Identify which cell holds the provided text, then report its [X, Y] central coordinate. 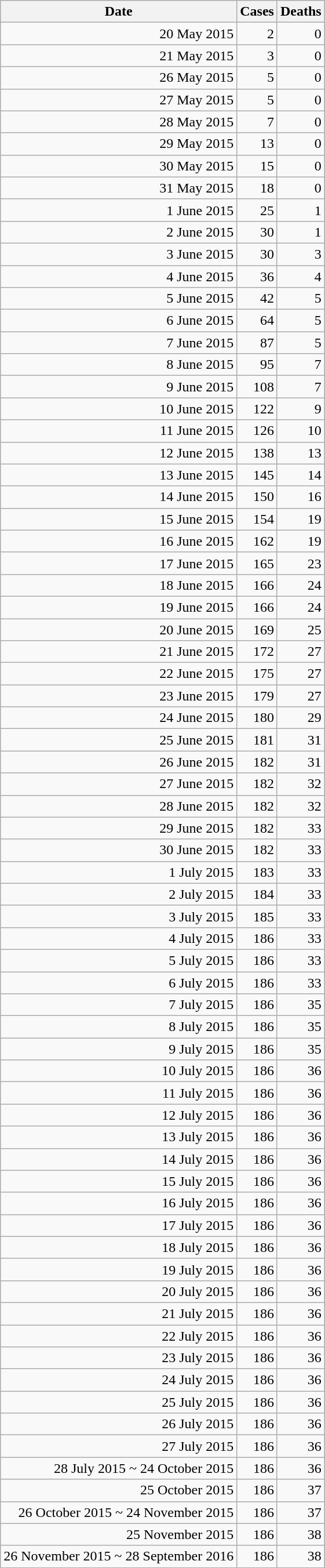
172 [257, 652]
21 June 2015 [119, 652]
22 July 2015 [119, 1335]
28 July 2015 ~ 24 October 2015 [119, 1468]
25 November 2015 [119, 1534]
4 July 2015 [119, 938]
30 May 2015 [119, 166]
17 July 2015 [119, 1225]
19 June 2015 [119, 607]
26 October 2015 ~ 24 November 2015 [119, 1512]
181 [257, 740]
17 June 2015 [119, 563]
16 July 2015 [119, 1203]
14 July 2015 [119, 1159]
18 [257, 188]
11 July 2015 [119, 1093]
154 [257, 519]
1 July 2015 [119, 872]
175 [257, 674]
2 June 2015 [119, 232]
26 July 2015 [119, 1424]
2 [257, 34]
11 June 2015 [119, 431]
14 June 2015 [119, 497]
21 May 2015 [119, 56]
3 June 2015 [119, 254]
25 June 2015 [119, 740]
7 July 2015 [119, 1005]
24 June 2015 [119, 718]
23 July 2015 [119, 1358]
20 July 2015 [119, 1291]
21 July 2015 [119, 1313]
20 May 2015 [119, 34]
6 June 2015 [119, 321]
87 [257, 343]
150 [257, 497]
24 July 2015 [119, 1380]
Cases [257, 12]
22 June 2015 [119, 674]
29 June 2015 [119, 828]
27 June 2015 [119, 784]
126 [257, 431]
8 July 2015 [119, 1027]
3 July 2015 [119, 916]
6 July 2015 [119, 983]
10 July 2015 [119, 1071]
180 [257, 718]
9 July 2015 [119, 1049]
9 June 2015 [119, 387]
12 June 2015 [119, 453]
12 July 2015 [119, 1115]
183 [257, 872]
16 June 2015 [119, 541]
184 [257, 894]
108 [257, 387]
23 [301, 563]
5 July 2015 [119, 960]
25 October 2015 [119, 1490]
Deaths [301, 12]
42 [257, 299]
169 [257, 629]
31 May 2015 [119, 188]
28 June 2015 [119, 806]
16 [301, 497]
4 [301, 277]
162 [257, 541]
29 May 2015 [119, 144]
95 [257, 365]
122 [257, 409]
20 June 2015 [119, 629]
64 [257, 321]
7 June 2015 [119, 343]
165 [257, 563]
28 May 2015 [119, 122]
138 [257, 453]
15 July 2015 [119, 1181]
1 June 2015 [119, 210]
2 July 2015 [119, 894]
19 July 2015 [119, 1269]
27 May 2015 [119, 100]
29 [301, 718]
23 June 2015 [119, 696]
18 June 2015 [119, 585]
30 June 2015 [119, 850]
8 June 2015 [119, 365]
10 June 2015 [119, 409]
9 [301, 409]
26 June 2015 [119, 762]
179 [257, 696]
4 June 2015 [119, 277]
13 June 2015 [119, 475]
13 July 2015 [119, 1137]
Date [119, 12]
27 July 2015 [119, 1446]
145 [257, 475]
14 [301, 475]
18 July 2015 [119, 1247]
10 [301, 431]
15 [257, 166]
25 July 2015 [119, 1402]
26 May 2015 [119, 78]
15 June 2015 [119, 519]
5 June 2015 [119, 299]
26 November 2015 ~ 28 September 2016 [119, 1556]
185 [257, 916]
